Locate the cell with the specified text and output its [x, y] center coordinate. 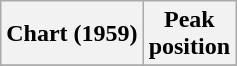
Peakposition [189, 34]
Chart (1959) [72, 34]
